Locate the cell with the specified text and output its (X, Y) center coordinate. 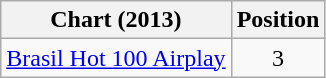
Chart (2013) (116, 20)
Brasil Hot 100 Airplay (116, 58)
Position (278, 20)
3 (278, 58)
